Determine the (x, y) coordinate at the center of the cell enclosing the given text.  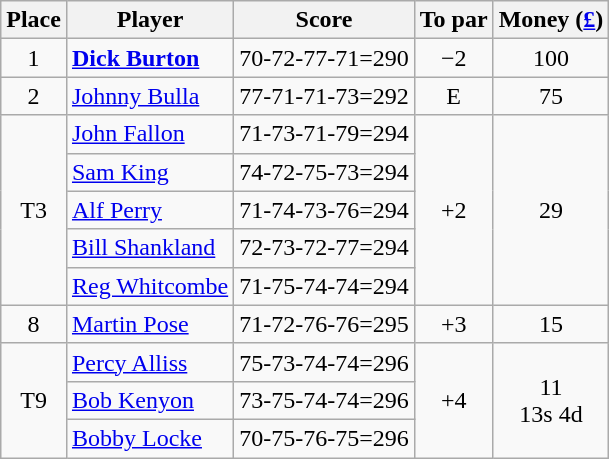
15 (551, 324)
70-75-76-75=296 (324, 438)
+3 (454, 324)
Percy Alliss (150, 362)
Sam King (150, 172)
75-73-74-74=296 (324, 362)
E (454, 96)
Money (£) (551, 20)
T3 (34, 210)
Martin Pose (150, 324)
+4 (454, 400)
8 (34, 324)
To par (454, 20)
70-72-77-71=290 (324, 58)
1 (34, 58)
71-74-73-76=294 (324, 210)
Place (34, 20)
29 (551, 210)
77-71-71-73=292 (324, 96)
Reg Whitcombe (150, 286)
Dick Burton (150, 58)
+2 (454, 210)
Bob Kenyon (150, 400)
2 (34, 96)
73-75-74-74=296 (324, 400)
74-72-75-73=294 (324, 172)
−2 (454, 58)
John Fallon (150, 134)
100 (551, 58)
Johnny Bulla (150, 96)
Bill Shankland (150, 248)
72-73-72-77=294 (324, 248)
Score (324, 20)
Alf Perry (150, 210)
71-73-71-79=294 (324, 134)
75 (551, 96)
71-72-76-76=295 (324, 324)
T9 (34, 400)
Player (150, 20)
1113s 4d (551, 400)
Bobby Locke (150, 438)
71-75-74-74=294 (324, 286)
